From the cell containing the given text, extract its center point as (X, Y) coordinate. 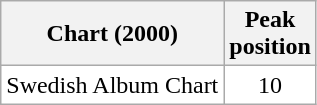
10 (270, 85)
Chart (2000) (112, 34)
Swedish Album Chart (112, 85)
Peakposition (270, 34)
